Scan for the cell matching the given text and deliver its (x, y) coordinate at center. 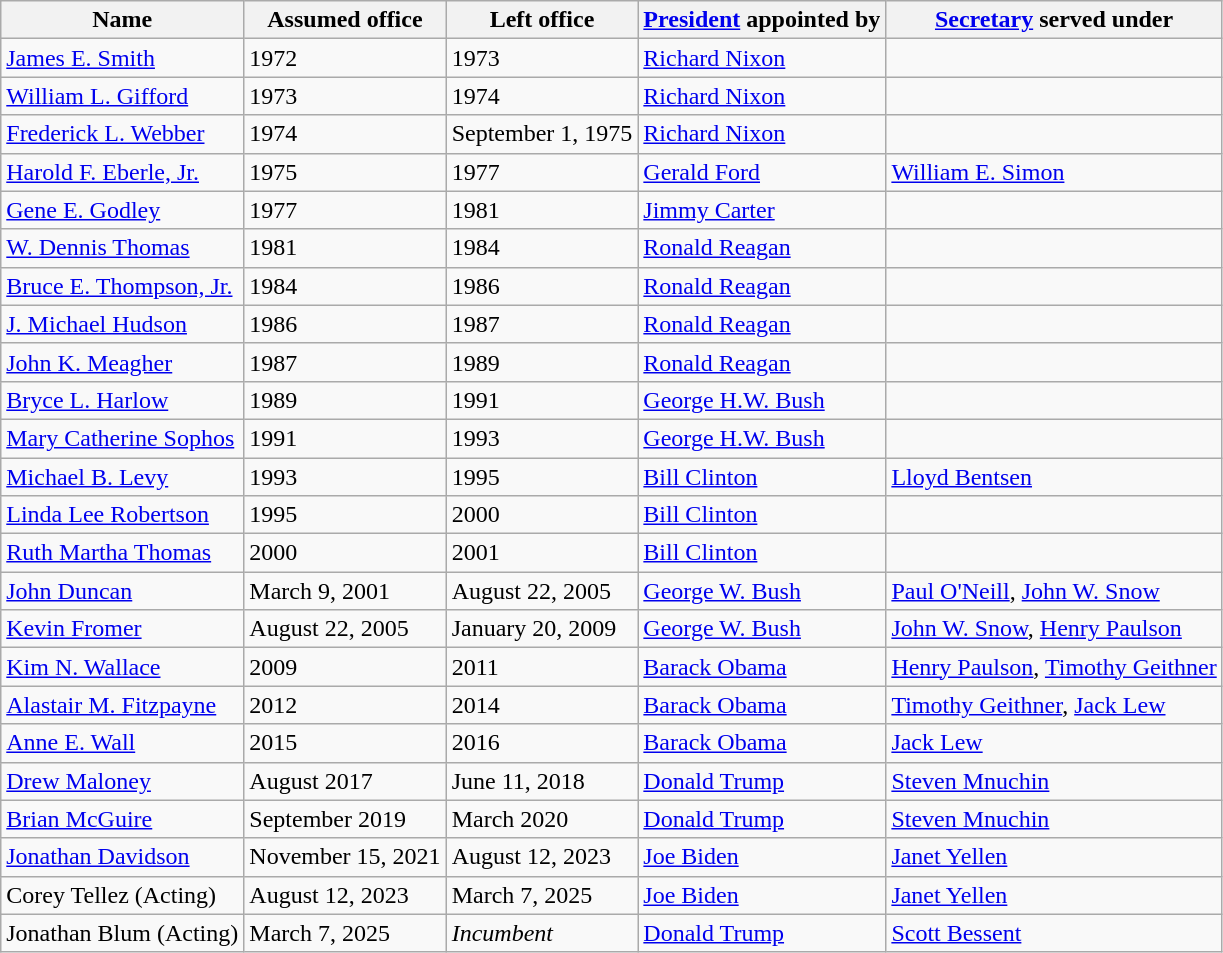
2011 (542, 667)
2015 (345, 743)
Jonathan Davidson (122, 857)
Scott Bessent (1054, 933)
Brian McGuire (122, 819)
March 2020 (542, 819)
J. Michael Hudson (122, 324)
June 11, 2018 (542, 781)
1975 (345, 172)
2016 (542, 743)
John K. Meagher (122, 362)
William L. Gifford (122, 96)
John W. Snow, Henry Paulson (1054, 629)
2009 (345, 667)
Left office (542, 20)
Mary Catherine Sophos (122, 438)
January 20, 2009 (542, 629)
September 2019 (345, 819)
Linda Lee Robertson (122, 515)
Timothy Geithner, Jack Lew (1054, 705)
Bryce L. Harlow (122, 400)
Gene E. Godley (122, 210)
Lloyd Bentsen (1054, 477)
Bruce E. Thompson, Jr. (122, 286)
March 9, 2001 (345, 591)
Kim N. Wallace (122, 667)
Henry Paulson, Timothy Geithner (1054, 667)
Incumbent (542, 933)
James E. Smith (122, 58)
Jack Lew (1054, 743)
Paul O'Neill, John W. Snow (1054, 591)
September 1, 1975 (542, 134)
President appointed by (762, 20)
Corey Tellez (Acting) (122, 895)
November 15, 2021 (345, 857)
Michael B. Levy (122, 477)
W. Dennis Thomas (122, 248)
Drew Maloney (122, 781)
Ruth Martha Thomas (122, 553)
Kevin Fromer (122, 629)
Name (122, 20)
Alastair M. Fitzpayne (122, 705)
Jimmy Carter (762, 210)
John Duncan (122, 591)
2012 (345, 705)
1972 (345, 58)
Frederick L. Webber (122, 134)
Secretary served under (1054, 20)
August 2017 (345, 781)
William E. Simon (1054, 172)
Anne E. Wall (122, 743)
Jonathan Blum (Acting) (122, 933)
Harold F. Eberle, Jr. (122, 172)
2014 (542, 705)
2001 (542, 553)
Assumed office (345, 20)
Gerald Ford (762, 172)
